Capture the cell that displays the provided text and extract its (X, Y) central coordinate. 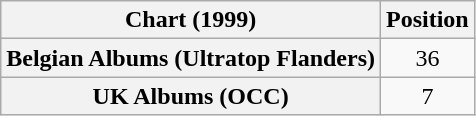
Position (428, 20)
UK Albums (OCC) (191, 96)
7 (428, 96)
Belgian Albums (Ultratop Flanders) (191, 58)
36 (428, 58)
Chart (1999) (191, 20)
